Detect which cell encompasses the target text, then output its (x, y) center coordinate. 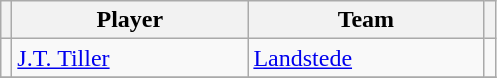
J.T. Tiller (130, 58)
Landstede (366, 58)
Player (130, 20)
Team (366, 20)
